Locate the cell with the specified text and output its [X, Y] center coordinate. 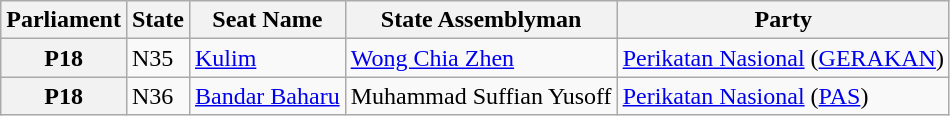
Perikatan Nasional (GERAKAN) [783, 58]
N35 [158, 58]
Perikatan Nasional (PAS) [783, 96]
State [158, 20]
Wong Chia Zhen [481, 58]
Parliament [64, 20]
Seat Name [267, 20]
Muhammad Suffian Yusoff [481, 96]
State Assemblyman [481, 20]
Party [783, 20]
N36 [158, 96]
Bandar Baharu [267, 96]
Kulim [267, 58]
